Pinpoint the cell where the given text exists, returning its [x, y] midpoint coordinate. 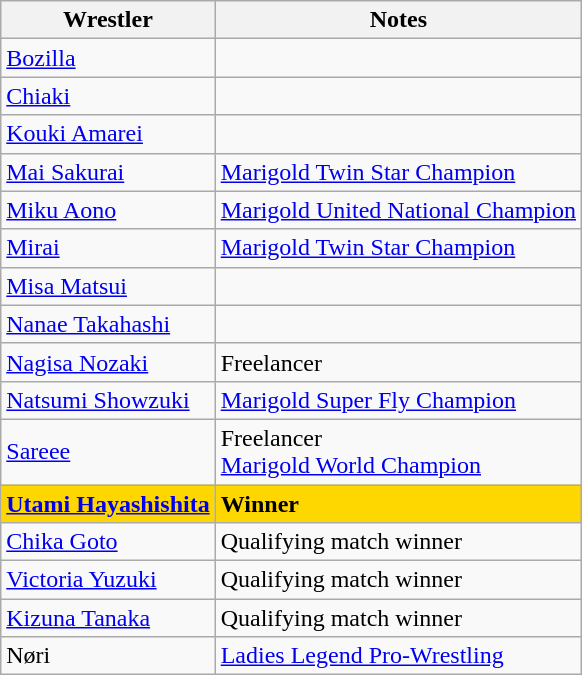
Nagisa Nozaki [108, 362]
Chiaki [108, 96]
Freelancer [398, 362]
Ladies Legend Pro-Wrestling [398, 656]
Miku Aono [108, 210]
Mai Sakurai [108, 172]
Kouki Amarei [108, 134]
FreelancerMarigold World Champion [398, 452]
Misa Matsui [108, 286]
Marigold Super Fly Champion [398, 400]
Mirai [108, 248]
Wrestler [108, 20]
Marigold United National Champion [398, 210]
Utami Hayashishita [108, 503]
Winner [398, 503]
Notes [398, 20]
Bozilla [108, 58]
Kizuna Tanaka [108, 618]
Victoria Yuzuki [108, 580]
Nanae Takahashi [108, 324]
Chika Goto [108, 542]
Nøri [108, 656]
Natsumi Showzuki [108, 400]
Sareee [108, 452]
